Return [X, Y] of the center of cell containing provided text 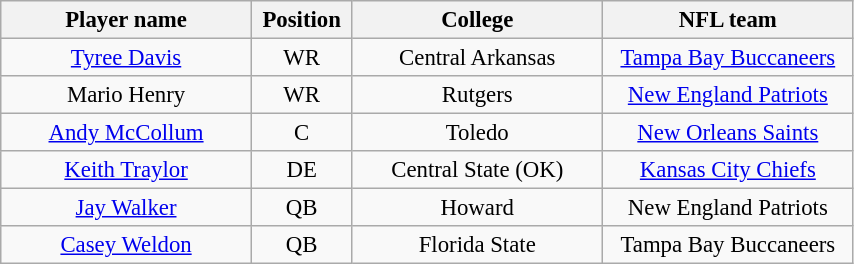
DE [302, 170]
New Orleans Saints [728, 133]
Player name [126, 20]
Central Arkansas [478, 58]
College [478, 20]
Keith Traylor [126, 170]
C [302, 133]
Jay Walker [126, 208]
Kansas City Chiefs [728, 170]
Florida State [478, 245]
Toledo [478, 133]
Central State (OK) [478, 170]
Howard [478, 208]
Andy McCollum [126, 133]
Position [302, 20]
Casey Weldon [126, 245]
Mario Henry [126, 95]
NFL team [728, 20]
Rutgers [478, 95]
Tyree Davis [126, 58]
